Find where the given text appears and provide that cell's center as (X, Y) coordinate. 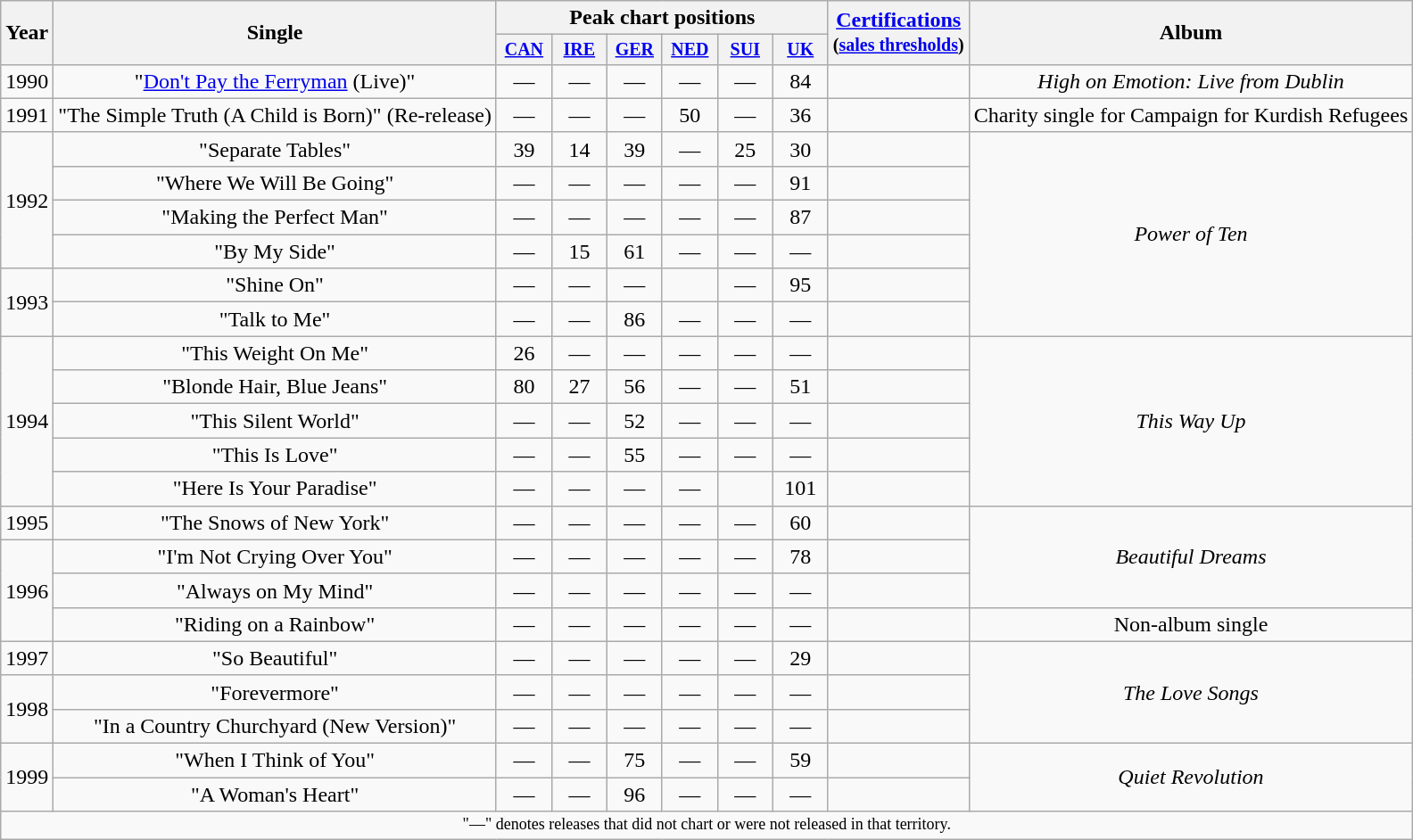
61 (634, 251)
"Where We Will Be Going" (275, 183)
87 (800, 218)
"This Silent World" (275, 421)
59 (800, 761)
Certifications(sales thresholds) (898, 33)
CAN (524, 50)
"Shine On" (275, 285)
"By My Side" (275, 251)
Year (27, 33)
SUI (745, 50)
25 (745, 149)
"The Snows of New York" (275, 523)
"Making the Perfect Man" (275, 218)
UK (800, 50)
36 (800, 115)
Single (275, 33)
"I'm Not Crying Over You" (275, 556)
96 (634, 795)
"Here Is Your Paradise" (275, 489)
NED (690, 50)
29 (800, 658)
14 (579, 149)
55 (634, 455)
26 (524, 353)
GER (634, 50)
1999 (27, 778)
Non-album single (1191, 624)
"Always on My Mind" (275, 590)
"So Beautiful" (275, 658)
101 (800, 489)
Peak chart positions (662, 18)
30 (800, 149)
"When I Think of You" (275, 761)
78 (800, 556)
"This Is Love" (275, 455)
84 (800, 81)
95 (800, 285)
1990 (27, 81)
"Separate Tables" (275, 149)
"Forevermore" (275, 692)
60 (800, 523)
IRE (579, 50)
75 (634, 761)
91 (800, 183)
"Blonde Hair, Blue Jeans" (275, 387)
1994 (27, 421)
1993 (27, 302)
27 (579, 387)
86 (634, 319)
15 (579, 251)
1995 (27, 523)
Quiet Revolution (1191, 778)
This Way Up (1191, 421)
"The Simple Truth (A Child is Born)" (Re-release) (275, 115)
50 (690, 115)
1991 (27, 115)
Power of Ten (1191, 234)
"A Woman's Heart" (275, 795)
1992 (27, 200)
51 (800, 387)
1997 (27, 658)
Album (1191, 33)
"Talk to Me" (275, 319)
"Don't Pay the Ferryman (Live)" (275, 81)
80 (524, 387)
Beautiful Dreams (1191, 556)
The Love Songs (1191, 692)
"In a Country Churchyard (New Version)" (275, 726)
"—" denotes releases that did not chart or were not released in that territory. (706, 826)
52 (634, 421)
1998 (27, 709)
Charity single for Campaign for Kurdish Refugees (1191, 115)
"Riding on a Rainbow" (275, 624)
High on Emotion: Live from Dublin (1191, 81)
1996 (27, 590)
56 (634, 387)
"This Weight On Me" (275, 353)
